Provide the [x, y] coordinate of the cell's center where the given text is located.  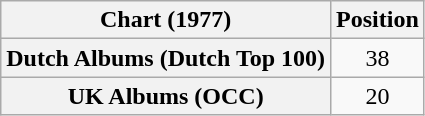
Position [378, 20]
20 [378, 96]
Chart (1977) [166, 20]
38 [378, 58]
UK Albums (OCC) [166, 96]
Dutch Albums (Dutch Top 100) [166, 58]
